Extract the (X, Y) coordinate from the center of the cell holding the provided text.  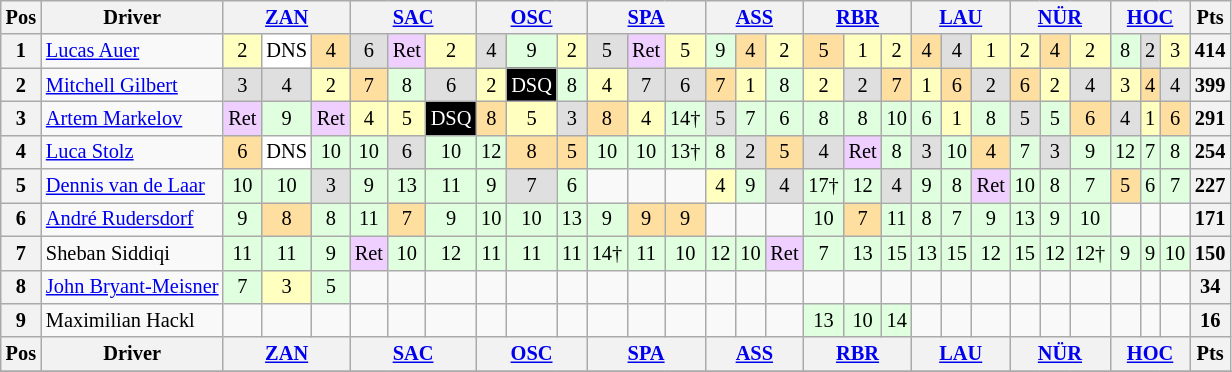
171 (1210, 219)
227 (1210, 186)
399 (1210, 85)
14 (897, 320)
Sheban Siddiqi (132, 253)
291 (1210, 118)
Luca Stolz (132, 152)
254 (1210, 152)
Mitchell Gilbert (132, 85)
John Bryant-Meisner (132, 287)
Artem Markelov (132, 118)
Maximilian Hackl (132, 320)
Dennis van de Laar (132, 186)
150 (1210, 253)
12† (1090, 253)
13† (685, 152)
André Rudersdorf (132, 219)
414 (1210, 51)
16 (1210, 320)
17† (823, 186)
Lucas Auer (132, 51)
34 (1210, 287)
